From the cell containing the given text, extract its center point as [x, y] coordinate. 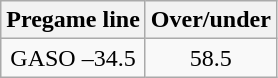
Over/under [210, 20]
58.5 [210, 58]
Pregame line [74, 20]
GASO –34.5 [74, 58]
